For the text-containing cell, return its midpoint in (x, y) coordinate format. 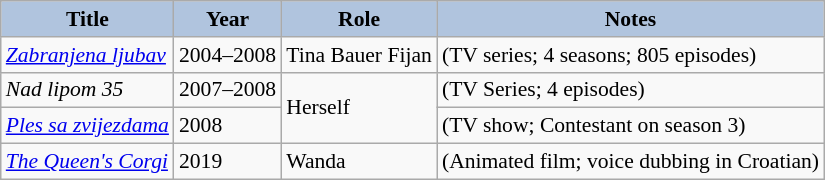
Tina Bauer Fijan (359, 55)
2004–2008 (228, 55)
(TV show; Contestant on season 3) (630, 126)
2008 (228, 126)
Herself (359, 108)
2019 (228, 162)
2007–2008 (228, 90)
Ples sa zvijezdama (88, 126)
Year (228, 19)
Role (359, 19)
Notes (630, 19)
Nad lipom 35 (88, 90)
Wanda (359, 162)
(Animated film; voice dubbing in Croatian) (630, 162)
Zabranjena ljubav (88, 55)
(TV series; 4 seasons; 805 episodes) (630, 55)
Title (88, 19)
(TV Series; 4 episodes) (630, 90)
The Queen's Corgi (88, 162)
